Extract the (x, y) coordinate from the center of the cell holding the provided text.  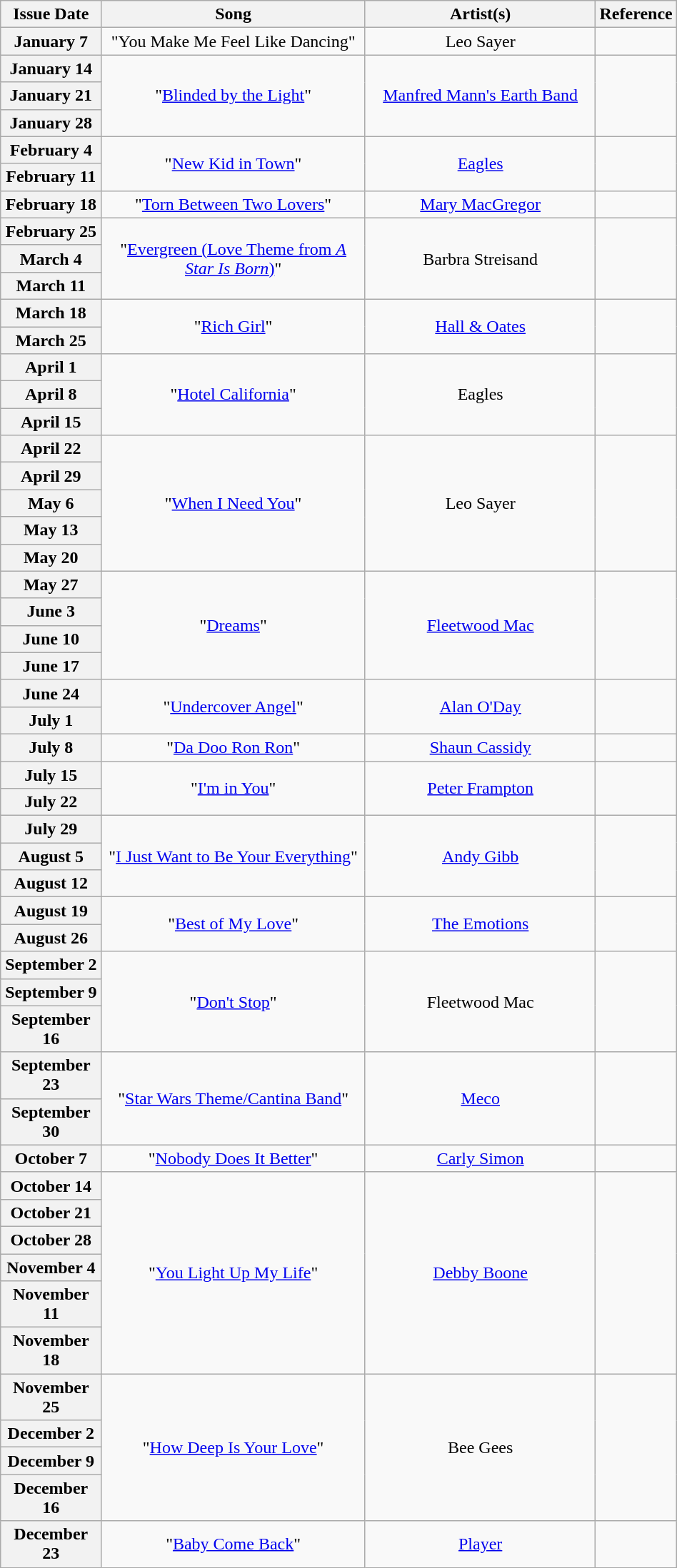
Song (234, 14)
April 15 (51, 422)
"Nobody Does It Better" (234, 1158)
Mary MacGregor (480, 204)
Meco (480, 1098)
August 5 (51, 856)
April 22 (51, 449)
"Undercover Angel" (234, 707)
October 21 (51, 1213)
July 29 (51, 829)
"You Make Me Feel Like Dancing" (234, 41)
January 21 (51, 96)
May 13 (51, 530)
September 9 (51, 992)
"Baby Come Back" (234, 1544)
July 8 (51, 747)
February 18 (51, 204)
Issue Date (51, 14)
November 4 (51, 1267)
Artist(s) (480, 14)
July 15 (51, 774)
January 28 (51, 123)
"How Deep Is Your Love" (234, 1447)
Bee Gees (480, 1447)
September 16 (51, 1029)
June 24 (51, 693)
"I Just Want to Be Your Everything" (234, 856)
"Rich Girl" (234, 326)
Barbra Streisand (480, 258)
March 11 (51, 285)
April 1 (51, 368)
February 11 (51, 177)
February 4 (51, 150)
"When I Need You" (234, 503)
"Da Doo Ron Ron" (234, 747)
Manfred Mann's Earth Band (480, 96)
Player (480, 1544)
The Emotions (480, 924)
Carly Simon (480, 1158)
"Evergreen (Love Theme from A Star Is Born)" (234, 258)
"You Light Up My Life" (234, 1273)
Hall & Oates (480, 326)
January 7 (51, 41)
April 8 (51, 395)
Alan O'Day (480, 707)
September 30 (51, 1122)
June 17 (51, 666)
Shaun Cassidy (480, 747)
February 25 (51, 231)
April 29 (51, 476)
June 3 (51, 612)
March 18 (51, 313)
June 10 (51, 639)
"Don't Stop" (234, 1002)
"Best of My Love" (234, 924)
March 25 (51, 340)
November 11 (51, 1305)
May 6 (51, 503)
November 18 (51, 1350)
December 9 (51, 1461)
"Star Wars Theme/Cantina Band" (234, 1098)
August 19 (51, 911)
January 14 (51, 69)
November 25 (51, 1397)
Reference (636, 14)
March 4 (51, 258)
Andy Gibb (480, 856)
"I'm in You" (234, 788)
"Torn Between Two Lovers" (234, 204)
September 23 (51, 1075)
August 12 (51, 884)
July 22 (51, 802)
December 23 (51, 1544)
September 2 (51, 965)
May 20 (51, 557)
Peter Frampton (480, 788)
August 26 (51, 938)
October 7 (51, 1158)
"Blinded by the Light" (234, 96)
December 16 (51, 1497)
December 2 (51, 1434)
Debby Boone (480, 1273)
October 14 (51, 1185)
July 1 (51, 720)
May 27 (51, 585)
"Dreams" (234, 625)
"Hotel California" (234, 395)
"New Kid in Town" (234, 163)
October 28 (51, 1240)
